Provide the (X, Y) coordinate of the cell's center where the given text is located.  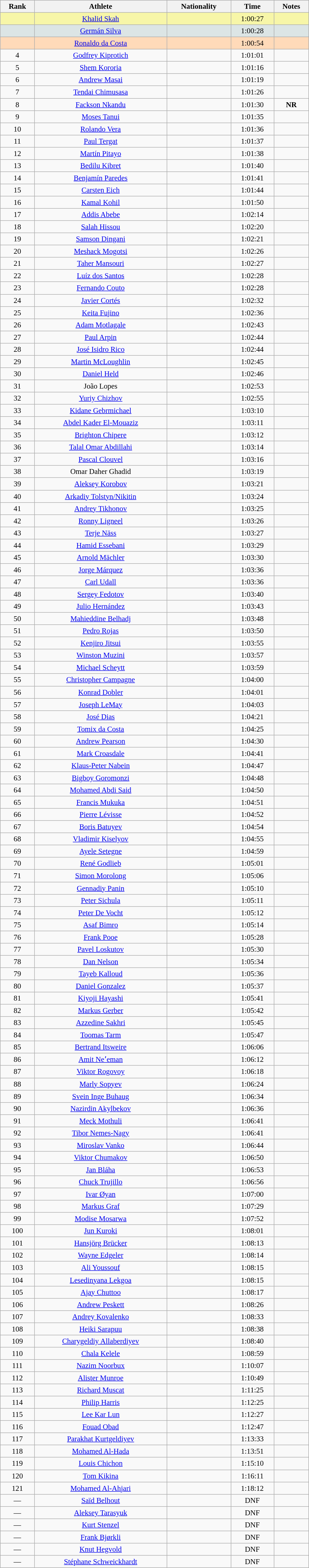
33 (18, 411)
Mohamed Abdi Said (101, 790)
Daniel Gonzalez (101, 986)
Tendai Chimusasa (101, 92)
1:03:11 (252, 423)
Luíz dos Santos (101, 276)
58 (18, 717)
1:08:59 (252, 1353)
119 (18, 1464)
45 (18, 558)
Addis Abebe (101, 215)
36 (18, 447)
Kidane Gebrmichael (101, 411)
34 (18, 423)
61 (18, 753)
39 (18, 484)
Viktor Chumakov (101, 1158)
Francis Mukuka (101, 803)
Miroslav Vanko (101, 1145)
6 (18, 80)
66 (18, 815)
Martín Pitayo (101, 153)
105 (18, 1292)
1:11:25 (252, 1390)
43 (18, 533)
Ronny Ligneel (101, 521)
Nazim Noorbux (101, 1366)
56 (18, 692)
1:03:29 (252, 545)
77 (18, 949)
18 (18, 227)
1:01:41 (252, 178)
Boris Batuyev (101, 827)
111 (18, 1366)
1:05:30 (252, 949)
1:02:32 (252, 300)
Tomix da Costa (101, 729)
1:03:25 (252, 508)
1:05:10 (252, 888)
Charygeldiy Allaberdiyev (101, 1341)
93 (18, 1145)
1:04:50 (252, 790)
22 (18, 276)
118 (18, 1451)
1:02:26 (252, 251)
1:12:27 (252, 1415)
Wayne Edgeler (101, 1256)
28 (18, 349)
Christopher Campagne (101, 680)
104 (18, 1280)
1:02:45 (252, 362)
Chala Kelele (101, 1353)
José Dias (101, 717)
Hamid Essebani (101, 545)
12 (18, 153)
73 (18, 900)
NR (291, 105)
88 (18, 1084)
64 (18, 790)
Germán Silva (101, 31)
44 (18, 545)
Abdel Kader El-Mouaziz (101, 423)
1:10:07 (252, 1366)
Stéphane Schweickhardt (101, 1561)
Daniel Held (101, 374)
80 (18, 986)
1:12:25 (252, 1403)
14 (18, 178)
1:01:40 (252, 166)
27 (18, 337)
1:03:16 (252, 460)
53 (18, 655)
Andrey Tikhonov (101, 508)
Klaus-Peter Nabein (101, 766)
11 (18, 141)
63 (18, 778)
50 (18, 619)
1:06:56 (252, 1182)
96 (18, 1182)
Godfrey Kiprotich (101, 55)
Notes (291, 7)
René Godlieb (101, 863)
1:04:48 (252, 778)
94 (18, 1158)
Benjamín Paredes (101, 178)
1:00:27 (252, 19)
1:08:26 (252, 1304)
Time (252, 7)
1:04:52 (252, 815)
Brighton Chipere (101, 435)
49 (18, 606)
92 (18, 1133)
1:01:01 (252, 55)
72 (18, 888)
75 (18, 925)
1:07:52 (252, 1219)
1:08:33 (252, 1317)
1:03:48 (252, 619)
Andrew Masai (101, 80)
Fernando Couto (101, 288)
95 (18, 1170)
117 (18, 1439)
1:03:57 (252, 655)
107 (18, 1317)
Amit Neʼeman (101, 1060)
83 (18, 1023)
Pascal Clouvel (101, 460)
15 (18, 190)
Ajay Chuttoo (101, 1292)
1:05:14 (252, 925)
55 (18, 680)
106 (18, 1304)
82 (18, 1011)
62 (18, 766)
17 (18, 215)
37 (18, 460)
1:10:49 (252, 1378)
29 (18, 362)
1:04:30 (252, 741)
1:02:53 (252, 386)
Ivar Øyan (101, 1194)
Tayeb Kalloud (101, 974)
Mohamed Al-Hada (101, 1451)
1:04:59 (252, 851)
Fackson Nkandu (101, 105)
Aleksey Korobov (101, 484)
1:08:38 (252, 1329)
51 (18, 631)
68 (18, 839)
Mark Croasdale (101, 753)
48 (18, 594)
57 (18, 705)
70 (18, 863)
1:04:03 (252, 705)
Jorge Márquez (101, 570)
Salah Hissou (101, 227)
115 (18, 1415)
1:03:43 (252, 606)
Konrad Dobler (101, 692)
Carl Udall (101, 582)
78 (18, 962)
1:06:36 (252, 1108)
Lee Kar Lun (101, 1415)
1:03:19 (252, 472)
1:03:59 (252, 668)
81 (18, 998)
Fouad Obad (101, 1427)
23 (18, 288)
Peter De Vocht (101, 913)
1:05:12 (252, 913)
76 (18, 937)
38 (18, 472)
31 (18, 386)
116 (18, 1427)
1:05:01 (252, 863)
42 (18, 521)
8 (18, 105)
40 (18, 496)
46 (18, 570)
1:06:44 (252, 1145)
1:05:11 (252, 900)
Jan Bláha (101, 1170)
1:04:01 (252, 692)
1:02:27 (252, 264)
Vladimir Kiselyov (101, 839)
Pedro Rojas (101, 631)
1:06:34 (252, 1096)
1:04:21 (252, 717)
79 (18, 974)
Andrew Peskett (101, 1304)
90 (18, 1108)
1:05:36 (252, 974)
Kurt Stenzel (101, 1525)
Ali Youssouf (101, 1268)
101 (18, 1243)
Louis Chichon (101, 1464)
Omar Daher Ghadid (101, 472)
Simon Morolong (101, 876)
Samson Dingani (101, 239)
1:07:00 (252, 1194)
Ayele Setegne (101, 851)
Martin McLoughlin (101, 362)
Nationality (199, 7)
Marly Sopyev (101, 1084)
Alister Munroe (101, 1378)
Tibor Nemes-Nagy (101, 1133)
85 (18, 1047)
1:05:47 (252, 1035)
1:02:20 (252, 227)
1:15:10 (252, 1464)
1:01:50 (252, 202)
97 (18, 1194)
84 (18, 1035)
113 (18, 1390)
67 (18, 827)
Michael Scheytt (101, 668)
Tom Kikina (101, 1476)
João Lopes (101, 386)
109 (18, 1341)
1:02:43 (252, 325)
20 (18, 251)
1:03:50 (252, 631)
1:08:01 (252, 1231)
1:01:16 (252, 68)
Moses Tanui (101, 117)
Rank (18, 7)
1:01:30 (252, 105)
91 (18, 1121)
1:02:55 (252, 398)
1:01:37 (252, 141)
13 (18, 166)
21 (18, 264)
Toomas Tarm (101, 1035)
87 (18, 1072)
32 (18, 398)
1:02:14 (252, 215)
100 (18, 1231)
110 (18, 1353)
1:05:06 (252, 876)
1:16:11 (252, 1476)
Rolando Vera (101, 129)
121 (18, 1488)
26 (18, 325)
Knut Hegvold (101, 1549)
1:00:28 (252, 31)
16 (18, 202)
1:03:55 (252, 643)
1:06:53 (252, 1170)
1:01:44 (252, 190)
30 (18, 374)
1:03:40 (252, 594)
1:03:14 (252, 447)
59 (18, 729)
Markus Gerber (101, 1011)
Jun Kuroki (101, 1231)
Meck Mothuli (101, 1121)
Paul Tergat (101, 141)
1:18:12 (252, 1488)
Arkadiy Tolstyn/Nikitin (101, 496)
Saïd Belhout (101, 1500)
Mahieddine Belhadj (101, 619)
Arnold Mächler (101, 558)
1:02:21 (252, 239)
1:01:26 (252, 92)
114 (18, 1403)
1:04:54 (252, 827)
1:06:24 (252, 1084)
Peter Sichula (101, 900)
Philip Harris (101, 1403)
1:05:28 (252, 937)
1:01:36 (252, 129)
1:04:47 (252, 766)
1:06:50 (252, 1158)
5 (18, 68)
Viktor Rogovoy (101, 1072)
Dan Nelson (101, 962)
54 (18, 668)
1:08:14 (252, 1256)
52 (18, 643)
Pierre Lévisse (101, 815)
Kiyoji Hayashi (101, 998)
Shem Kororia (101, 68)
Paul Arpin (101, 337)
74 (18, 913)
1:03:26 (252, 521)
Winston Muzini (101, 655)
1:02:46 (252, 374)
Yuriy Chizhov (101, 398)
4 (18, 55)
1:05:34 (252, 962)
Meshack Mogotsi (101, 251)
103 (18, 1268)
Modise Mosarwa (101, 1219)
9 (18, 117)
1:13:33 (252, 1439)
Terje Näss (101, 533)
71 (18, 876)
108 (18, 1329)
José Isidro Rico (101, 349)
Kamal Kohil (101, 202)
Bertrand Itsweire (101, 1047)
Joseph LeMay (101, 705)
Chuck Trujillo (101, 1182)
Mohamed Al-Ahjari (101, 1488)
1:04:55 (252, 839)
99 (18, 1219)
1:03:27 (252, 533)
19 (18, 239)
1:13:51 (252, 1451)
35 (18, 435)
112 (18, 1378)
89 (18, 1096)
Ronaldo da Costa (101, 43)
47 (18, 582)
10 (18, 129)
1:06:06 (252, 1047)
1:08:40 (252, 1341)
1:08:17 (252, 1292)
Svein Inge Buhaug (101, 1096)
24 (18, 300)
1:04:41 (252, 753)
1:01:35 (252, 117)
Bedilu Kibret (101, 166)
Andrey Kovalenko (101, 1317)
Lesedinyana Lekgoa (101, 1280)
Kenjiro Jitsui (101, 643)
86 (18, 1060)
Carsten Eich (101, 190)
1:05:41 (252, 998)
Athlete (101, 7)
1:06:18 (252, 1072)
1:04:25 (252, 729)
Bigboy Goromonzi (101, 778)
41 (18, 508)
69 (18, 851)
Talal Omar Abdillahi (101, 447)
1:03:30 (252, 558)
1:05:45 (252, 1023)
Richard Muscat (101, 1390)
1:02:36 (252, 313)
Asaf Bimro (101, 925)
98 (18, 1206)
1:00:54 (252, 43)
1:06:12 (252, 1060)
Parakhat Kurtgeldiyev (101, 1439)
Frank Bjørkli (101, 1537)
Pavel Loskutov (101, 949)
60 (18, 741)
1:08:13 (252, 1243)
Julio Hernández (101, 606)
Javier Cortés (101, 300)
1:04:00 (252, 680)
1:04:51 (252, 803)
1:07:29 (252, 1206)
Hansjörg Brücker (101, 1243)
1:01:19 (252, 80)
1:12:47 (252, 1427)
1:03:12 (252, 435)
1:03:24 (252, 496)
Khalid Skah (101, 19)
Aleksey Tarasyuk (101, 1513)
Keita Fujino (101, 313)
Heiki Sarapuu (101, 1329)
120 (18, 1476)
1:05:37 (252, 986)
Taher Mansouri (101, 264)
65 (18, 803)
102 (18, 1256)
Markus Graf (101, 1206)
Adam Motlagale (101, 325)
Frank Pooe (101, 937)
Sergey Fedotov (101, 594)
Andrew Pearson (101, 741)
1:05:42 (252, 1011)
7 (18, 92)
Azzedine Sakhri (101, 1023)
Gennadiy Panin (101, 888)
1:03:21 (252, 484)
1:03:10 (252, 411)
Nazirdin Akylbekov (101, 1108)
1:01:38 (252, 153)
25 (18, 313)
